Capture the cell that displays the provided text and extract its [X, Y] central coordinate. 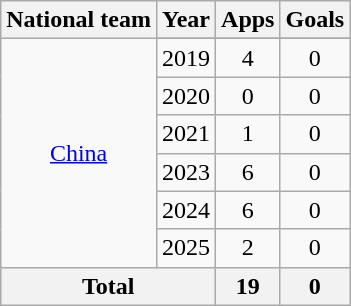
China [79, 153]
2023 [186, 172]
4 [248, 58]
1 [248, 134]
2 [248, 248]
2024 [186, 210]
Total [108, 286]
2021 [186, 134]
2025 [186, 248]
Apps [248, 20]
2019 [186, 58]
National team [79, 20]
2020 [186, 96]
19 [248, 286]
Goals [315, 20]
Year [186, 20]
